For the text-containing cell, return its midpoint in (x, y) coordinate format. 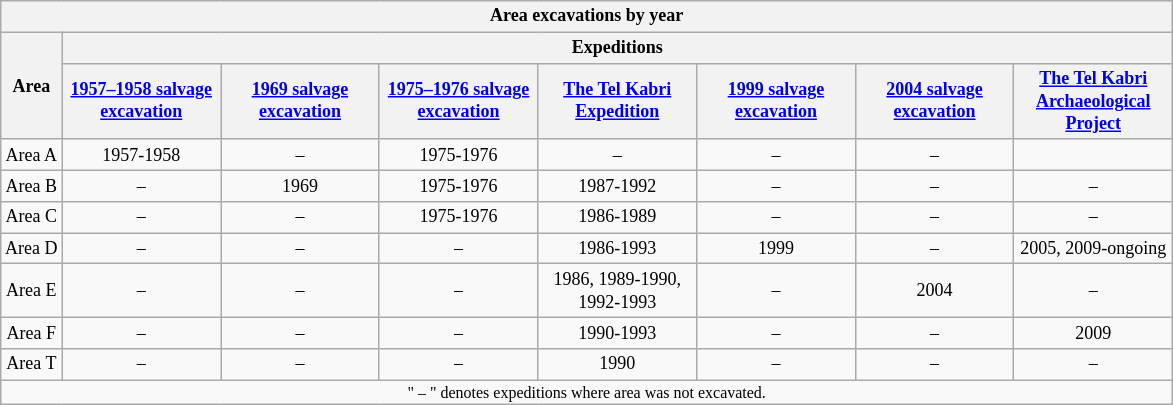
Area E (32, 291)
1957–1958 salvage excavation (142, 101)
1986, 1989-1990, 1992-1993 (618, 291)
The Tel Kabri Archaeological Project (1094, 101)
1987-1992 (618, 186)
1990 (618, 364)
1986-1993 (618, 248)
The Tel Kabri Expedition (618, 101)
Area D (32, 248)
1969 (300, 186)
2009 (1094, 334)
1986-1989 (618, 218)
Area (32, 86)
Area T (32, 364)
Area excavations by year (587, 16)
1957-1958 (142, 154)
1975–1976 salvage excavation (458, 101)
1969 salvage excavation (300, 101)
Area A (32, 154)
" – " denotes expeditions where area was not excavated. (587, 392)
1999 salvage excavation (776, 101)
1990-1993 (618, 334)
Area C (32, 218)
2004 salvage excavation (934, 101)
2004 (934, 291)
Area F (32, 334)
1999 (776, 248)
2005, 2009-ongoing (1094, 248)
Area B (32, 186)
Expeditions (618, 48)
